Search for the cell housing the specified text and yield its (x, y) center coordinate. 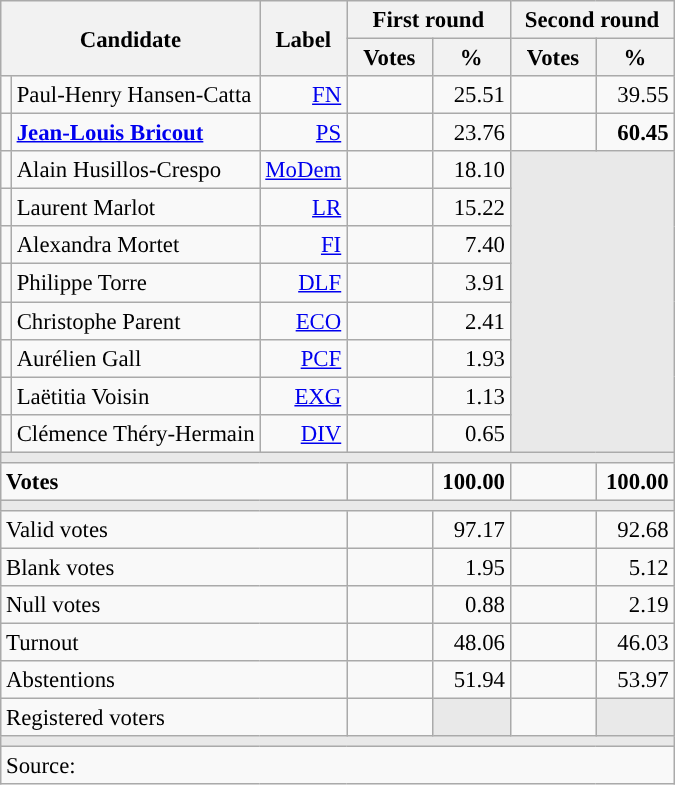
EXG (304, 396)
92.68 (635, 530)
51.94 (471, 680)
Jean-Louis Bricout (136, 133)
Paul-Henry Hansen-Catta (136, 95)
ECO (304, 321)
Alexandra Mortet (136, 245)
First round (429, 20)
Source: (338, 766)
MoDem (304, 170)
18.10 (471, 170)
Label (304, 38)
Aurélien Gall (136, 358)
Philippe Torre (136, 283)
Blank votes (174, 567)
3.91 (471, 283)
53.97 (635, 680)
97.17 (471, 530)
Registered voters (174, 718)
7.40 (471, 245)
Laëtitia Voisin (136, 396)
Alain Husillos-Crespo (136, 170)
Valid votes (174, 530)
60.45 (635, 133)
39.55 (635, 95)
46.03 (635, 643)
DLF (304, 283)
15.22 (471, 208)
PCF (304, 358)
Null votes (174, 605)
25.51 (471, 95)
48.06 (471, 643)
1.95 (471, 567)
2.19 (635, 605)
Laurent Marlot (136, 208)
Christophe Parent (136, 321)
LR (304, 208)
Candidate (130, 38)
Second round (592, 20)
5.12 (635, 567)
2.41 (471, 321)
Clémence Théry-Hermain (136, 433)
Abstentions (174, 680)
FI (304, 245)
1.93 (471, 358)
0.88 (471, 605)
FN (304, 95)
Turnout (174, 643)
DIV (304, 433)
23.76 (471, 133)
0.65 (471, 433)
1.13 (471, 396)
PS (304, 133)
